For the text-containing cell, return its midpoint in [x, y] coordinate format. 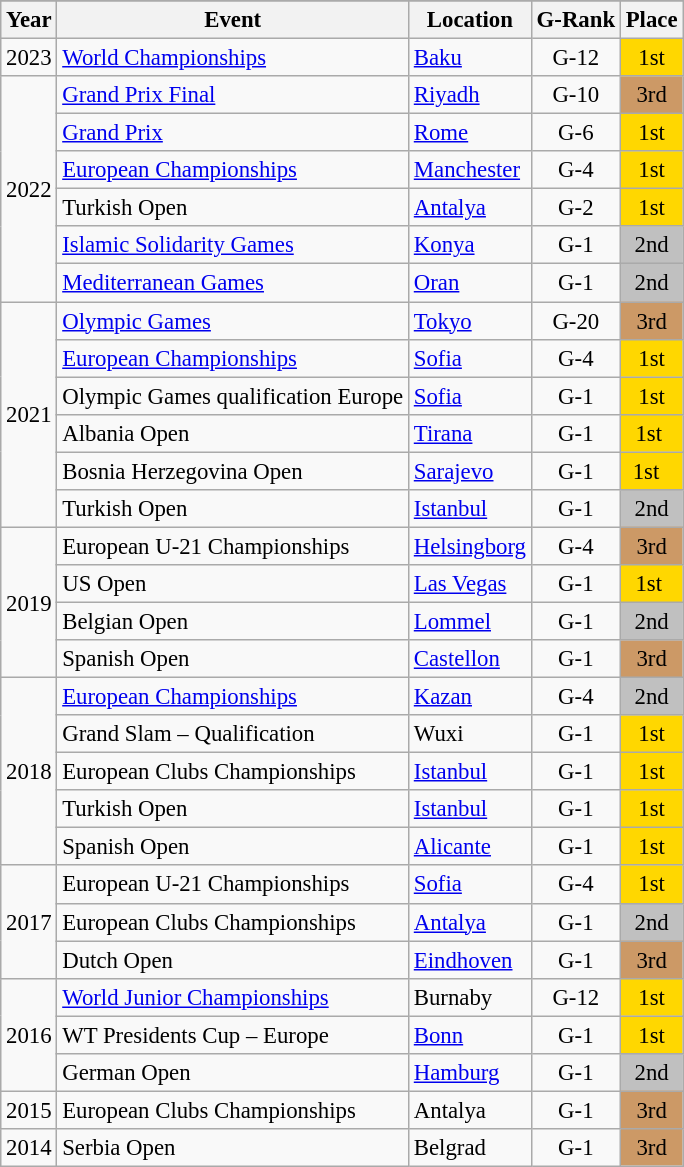
Location [470, 20]
Oran [470, 283]
Lommel [470, 621]
2015 [29, 1110]
Baku [470, 58]
German Open [233, 1073]
WT Presidents Cup – Europe [233, 1035]
2016 [29, 1034]
Grand Slam – Qualification [233, 734]
2019 [29, 602]
G-10 [576, 95]
Las Vegas [470, 584]
Konya [470, 245]
Bosnia Herzegovina Open [233, 471]
Alicante [470, 847]
2023 [29, 58]
2022 [29, 189]
2021 [29, 415]
G-2 [576, 208]
Sarajevo [470, 471]
G-20 [576, 321]
Grand Prix [233, 133]
Place [651, 20]
Belgrad [470, 1148]
G-Rank [576, 20]
Manchester [470, 170]
Islamic Solidarity Games [233, 245]
World Championships [233, 58]
Kazan [470, 697]
Olympic Games [233, 321]
Riyadh [470, 95]
Wuxi [470, 734]
Helsingborg [470, 546]
Rome [470, 133]
Eindhoven [470, 960]
Albania Open [233, 433]
Bonn [470, 1035]
G-6 [576, 133]
World Junior Championships [233, 997]
Hamburg [470, 1073]
Burnaby [470, 997]
Year [29, 20]
2014 [29, 1148]
Belgian Open [233, 621]
Mediterranean Games [233, 283]
Olympic Games qualification Europe [233, 396]
Grand Prix Final [233, 95]
Tokyo [470, 321]
US Open [233, 584]
2018 [29, 772]
Castellon [470, 659]
Tirana [470, 433]
Dutch Open [233, 960]
2017 [29, 922]
Event [233, 20]
Serbia Open [233, 1148]
